Provide the [X, Y] coordinate of the cell's center where the given text is located.  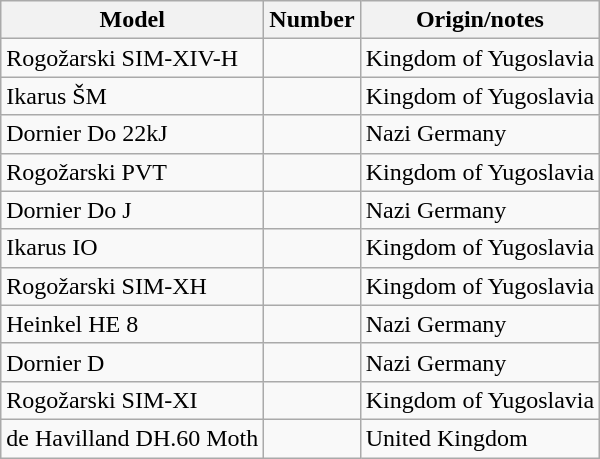
Rogožarski SIM-XH [132, 286]
Model [132, 20]
Dornier D [132, 362]
Ikarus ŠM [132, 96]
Ikarus IO [132, 248]
Number [312, 20]
de Havilland DH.60 Moth [132, 438]
Dornier Do J [132, 210]
Dornier Do 22kJ [132, 134]
Heinkel HE 8 [132, 324]
Rogožarski SIM-XI [132, 400]
Rogožarski PVT [132, 172]
Origin/notes [480, 20]
Rogožarski SIM-XIV-H [132, 58]
United Kingdom [480, 438]
